Locate the cell with the specified text and output its [X, Y] center coordinate. 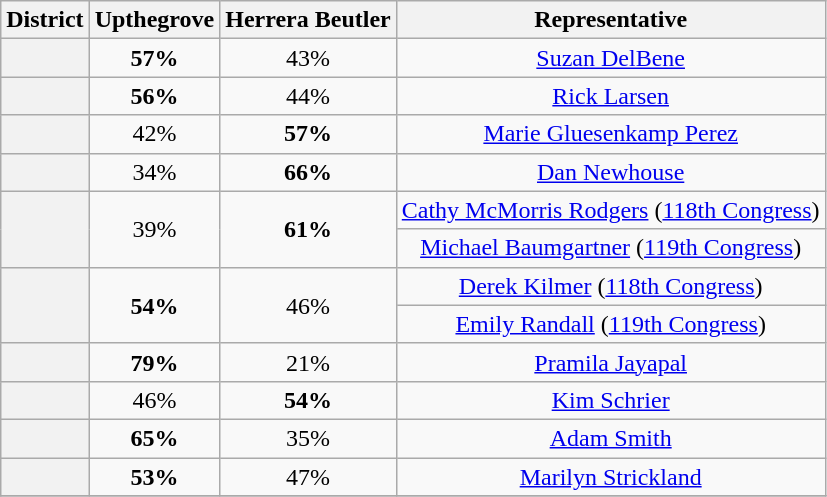
Pramila Jayapal [610, 362]
Cathy McMorris Rodgers (118th Congress) [610, 210]
21% [308, 362]
Herrera Beutler [308, 20]
39% [154, 229]
66% [308, 172]
43% [308, 58]
Marilyn Strickland [610, 477]
35% [308, 438]
34% [154, 172]
44% [308, 96]
Upthegrove [154, 20]
61% [308, 229]
Marie Gluesenkamp Perez [610, 134]
Suzan DelBene [610, 58]
Representative [610, 20]
District [45, 20]
56% [154, 96]
Adam Smith [610, 438]
Rick Larsen [610, 96]
47% [308, 477]
Dan Newhouse [610, 172]
79% [154, 362]
65% [154, 438]
Emily Randall (119th Congress) [610, 324]
Derek Kilmer (118th Congress) [610, 286]
Kim Schrier [610, 400]
53% [154, 477]
Michael Baumgartner (119th Congress) [610, 248]
42% [154, 134]
